Identify which cell holds the provided text, then report its (X, Y) central coordinate. 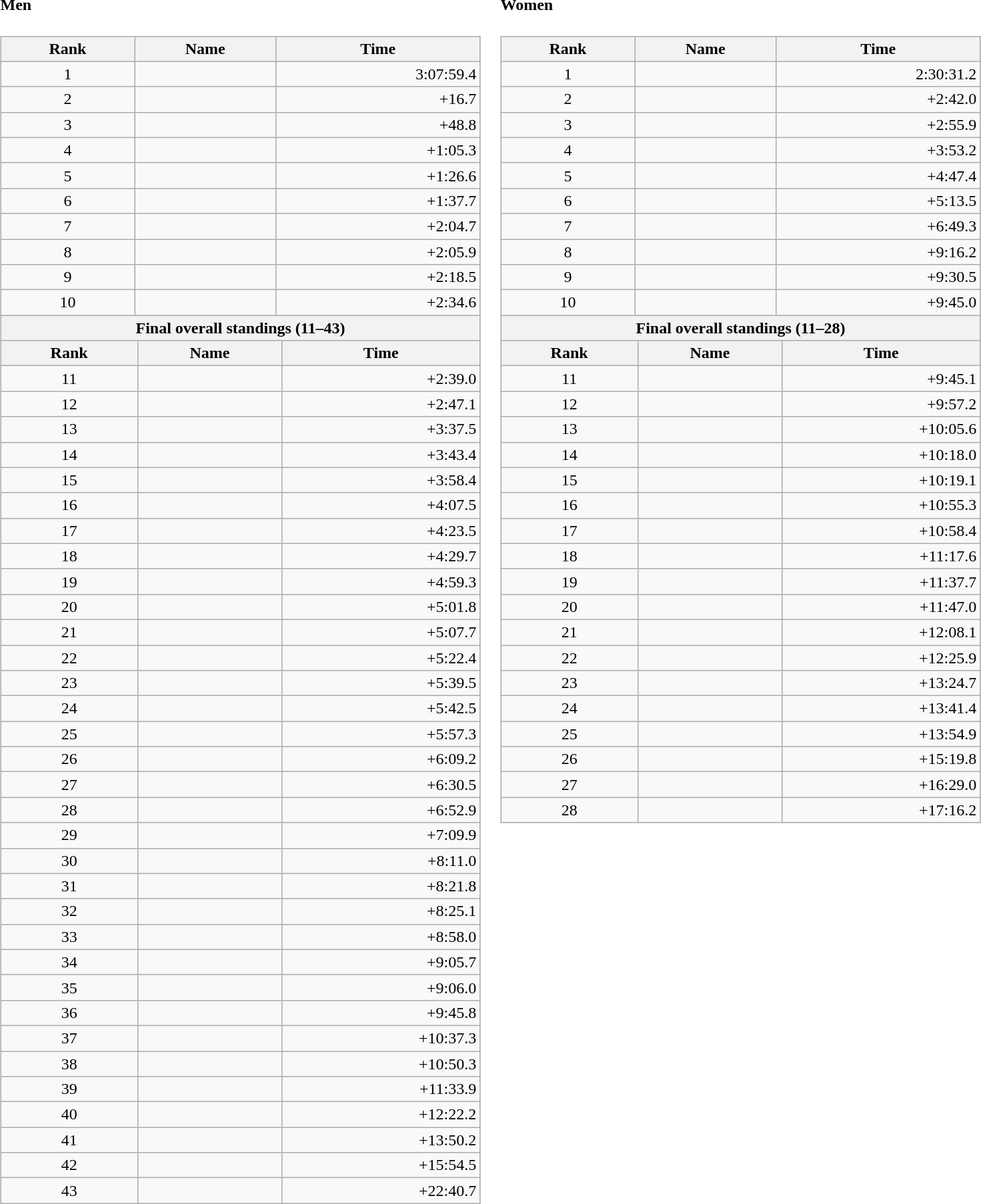
+9:45.8 (381, 1013)
+5:39.5 (381, 683)
+6:49.3 (878, 226)
+12:22.2 (381, 1115)
+3:53.2 (878, 150)
32 (69, 911)
+13:24.7 (882, 683)
+2:42.0 (878, 99)
2:30:31.2 (878, 74)
42 (69, 1165)
+10:55.3 (882, 505)
+5:22.4 (381, 658)
+8:21.8 (381, 886)
34 (69, 962)
+22:40.7 (381, 1191)
+4:47.4 (878, 175)
+17:16.2 (882, 810)
+4:29.7 (381, 556)
+4:59.3 (381, 581)
+6:30.5 (381, 785)
+3:43.4 (381, 455)
38 (69, 1064)
+9:45.1 (882, 379)
+11:37.7 (882, 581)
43 (69, 1191)
+15:54.5 (381, 1165)
31 (69, 886)
+3:37.5 (381, 429)
Final overall standings (11–43) (240, 328)
39 (69, 1089)
+8:11.0 (381, 861)
+16.7 (378, 99)
+9:05.7 (381, 962)
29 (69, 835)
+48.8 (378, 125)
+16:29.0 (882, 785)
+2:47.1 (381, 404)
+2:05.9 (378, 252)
+15:19.8 (882, 759)
33 (69, 937)
+5:01.8 (381, 607)
+13:41.4 (882, 709)
37 (69, 1038)
+10:50.3 (381, 1064)
+8:58.0 (381, 937)
+2:55.9 (878, 125)
+5:07.7 (381, 632)
3:07:59.4 (378, 74)
+10:19.1 (882, 480)
+6:09.2 (381, 759)
40 (69, 1115)
+2:18.5 (378, 277)
+10:37.3 (381, 1038)
+5:57.3 (381, 734)
+10:18.0 (882, 455)
+10:58.4 (882, 531)
+10:05.6 (882, 429)
+5:42.5 (381, 709)
+5:13.5 (878, 201)
+2:04.7 (378, 226)
+9:06.0 (381, 987)
+13:50.2 (381, 1140)
+4:07.5 (381, 505)
+4:23.5 (381, 531)
+6:52.9 (381, 810)
+3:58.4 (381, 480)
+11:33.9 (381, 1089)
30 (69, 861)
+2:34.6 (378, 303)
+7:09.9 (381, 835)
+11:17.6 (882, 556)
+11:47.0 (882, 607)
35 (69, 987)
+9:30.5 (878, 277)
+1:26.6 (378, 175)
+1:37.7 (378, 201)
+9:45.0 (878, 303)
36 (69, 1013)
+13:54.9 (882, 734)
+12:08.1 (882, 632)
+9:57.2 (882, 404)
+12:25.9 (882, 658)
+1:05.3 (378, 150)
+2:39.0 (381, 379)
+9:16.2 (878, 252)
41 (69, 1140)
+8:25.1 (381, 911)
Final overall standings (11–28) (740, 328)
